Determine the [X, Y] coordinate at the center of the cell enclosing the given text.  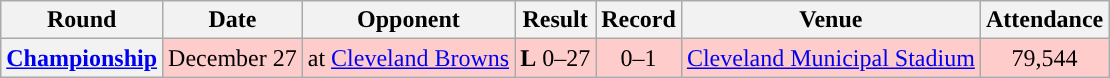
at Cleveland Browns [408, 58]
Cleveland Municipal Stadium [830, 58]
Record [639, 20]
L 0–27 [556, 58]
Attendance [1044, 20]
December 27 [233, 58]
79,544 [1044, 58]
Opponent [408, 20]
Venue [830, 20]
Championship [82, 58]
0–1 [639, 58]
Date [233, 20]
Result [556, 20]
Round [82, 20]
